Provide the [x, y] coordinate of the cell's center where the given text is located.  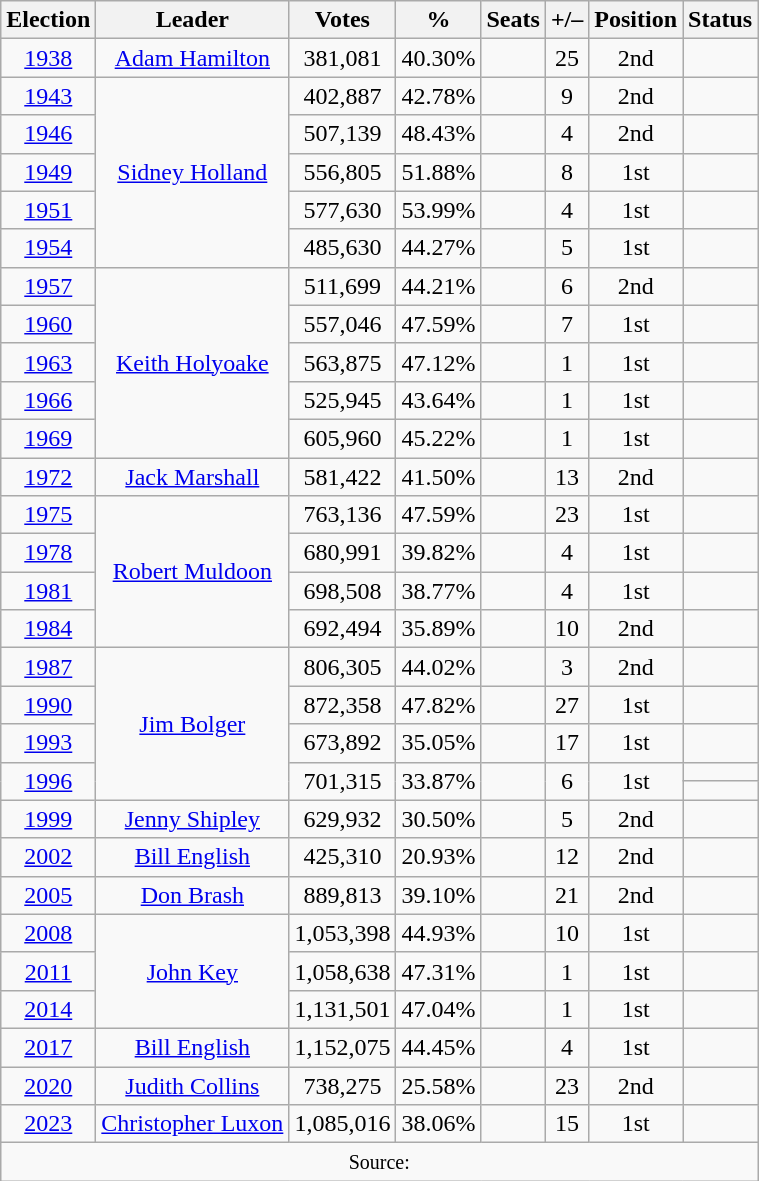
1975 [48, 515]
1993 [48, 743]
1957 [48, 286]
1938 [48, 58]
21 [566, 895]
9 [566, 96]
Sidney Holland [192, 172]
Jack Marshall [192, 477]
Keith Holyoake [192, 362]
577,630 [342, 210]
556,805 [342, 172]
8 [566, 172]
35.05% [438, 743]
39.82% [438, 553]
20.93% [438, 857]
John Key [192, 971]
41.50% [438, 477]
680,991 [342, 553]
44.27% [438, 248]
698,508 [342, 591]
1,058,638 [342, 971]
629,932 [342, 819]
44.93% [438, 933]
1999 [48, 819]
1,085,016 [342, 1124]
1990 [48, 705]
402,887 [342, 96]
563,875 [342, 362]
2008 [48, 933]
Don Brash [192, 895]
+/– [566, 20]
25.58% [438, 1085]
806,305 [342, 667]
53.99% [438, 210]
525,945 [342, 400]
Election [48, 20]
38.77% [438, 591]
44.21% [438, 286]
47.31% [438, 971]
673,892 [342, 743]
Robert Muldoon [192, 572]
Jim Bolger [192, 724]
1946 [48, 134]
12 [566, 857]
1,131,501 [342, 1009]
2014 [48, 1009]
485,630 [342, 248]
47.12% [438, 362]
Votes [342, 20]
3 [566, 667]
Seats [513, 20]
1960 [48, 324]
381,081 [342, 58]
1949 [48, 172]
40.30% [438, 58]
Christopher Luxon [192, 1124]
47.82% [438, 705]
763,136 [342, 515]
1,053,398 [342, 933]
1987 [48, 667]
2002 [48, 857]
Position [636, 20]
17 [566, 743]
44.02% [438, 667]
Source: [380, 1162]
507,139 [342, 134]
45.22% [438, 438]
30.50% [438, 819]
1972 [48, 477]
872,358 [342, 705]
2011 [48, 971]
2020 [48, 1085]
38.06% [438, 1124]
47.04% [438, 1009]
1981 [48, 591]
48.43% [438, 134]
39.10% [438, 895]
35.89% [438, 629]
2023 [48, 1124]
1969 [48, 438]
25 [566, 58]
605,960 [342, 438]
425,310 [342, 857]
738,275 [342, 1085]
1984 [48, 629]
1,152,075 [342, 1047]
51.88% [438, 172]
1996 [48, 781]
1966 [48, 400]
% [438, 20]
1978 [48, 553]
Jenny Shipley [192, 819]
2005 [48, 895]
Leader [192, 20]
701,315 [342, 781]
43.64% [438, 400]
2017 [48, 1047]
581,422 [342, 477]
557,046 [342, 324]
1954 [48, 248]
7 [566, 324]
Adam Hamilton [192, 58]
15 [566, 1124]
Judith Collins [192, 1085]
1951 [48, 210]
1943 [48, 96]
1963 [48, 362]
692,494 [342, 629]
889,813 [342, 895]
13 [566, 477]
44.45% [438, 1047]
27 [566, 705]
33.87% [438, 781]
42.78% [438, 96]
511,699 [342, 286]
Status [720, 20]
